Detect which cell encompasses the target text, then output its [X, Y] center coordinate. 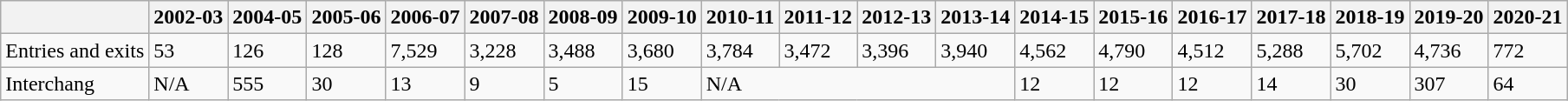
15 [662, 84]
2018-19 [1370, 17]
13 [425, 84]
3,940 [976, 50]
53 [189, 50]
772 [1527, 50]
7,529 [425, 50]
4,512 [1212, 50]
4,562 [1054, 50]
5 [582, 84]
9 [504, 84]
2002-03 [189, 17]
2007-08 [504, 17]
128 [347, 50]
2017-18 [1291, 17]
2005-06 [347, 17]
3,396 [896, 50]
64 [1527, 84]
Interchang [75, 84]
5,288 [1291, 50]
3,784 [740, 50]
4,790 [1134, 50]
Entries and exits [75, 50]
3,680 [662, 50]
2006-07 [425, 17]
2011-12 [818, 17]
2020-21 [1527, 17]
2012-13 [896, 17]
2010-11 [740, 17]
4,736 [1449, 50]
5,702 [1370, 50]
3,488 [582, 50]
3,472 [818, 50]
2004-05 [267, 17]
2013-14 [976, 17]
14 [1291, 84]
2015-16 [1134, 17]
3,228 [504, 50]
2019-20 [1449, 17]
555 [267, 84]
2009-10 [662, 17]
2014-15 [1054, 17]
2016-17 [1212, 17]
2008-09 [582, 17]
126 [267, 50]
307 [1449, 84]
